Extract the [x, y] coordinate from the center of the cell holding the provided text.  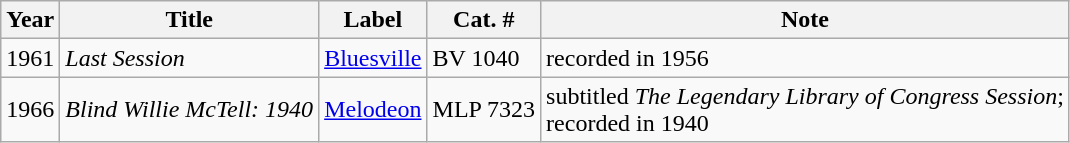
BV 1040 [484, 58]
Last Session [190, 58]
1966 [30, 110]
Label [373, 20]
Title [190, 20]
Blind Willie McTell: 1940 [190, 110]
1961 [30, 58]
Bluesville [373, 58]
subtitled The Legendary Library of Congress Session;recorded in 1940 [806, 110]
Cat. # [484, 20]
Year [30, 20]
Melodeon [373, 110]
Note [806, 20]
recorded in 1956 [806, 58]
MLP 7323 [484, 110]
